Search for the cell housing the specified text and yield its (x, y) center coordinate. 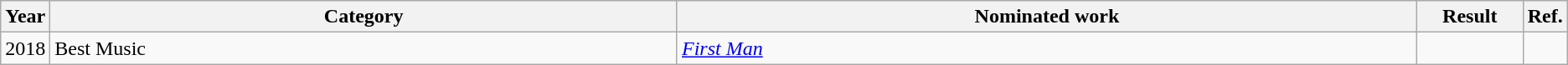
First Man (1047, 48)
Best Music (364, 48)
Ref. (1545, 17)
2018 (25, 48)
Result (1469, 17)
Category (364, 17)
Year (25, 17)
Nominated work (1047, 17)
